Scan for the cell matching the given text and deliver its (X, Y) coordinate at center. 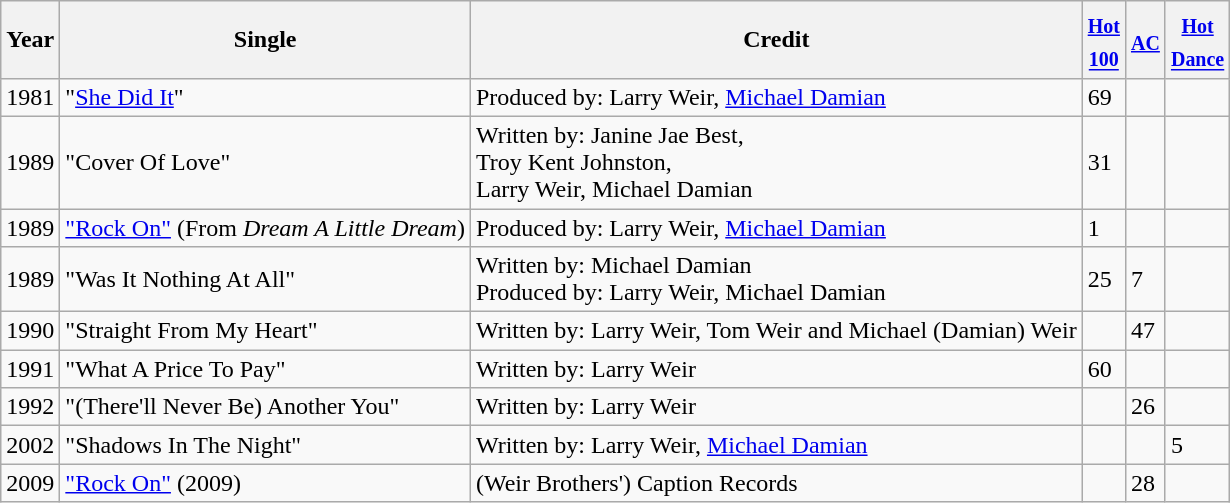
AC (1145, 40)
Written by: Janine Jae Best, Troy Kent Johnston, Larry Weir, Michael Damian (776, 162)
"Straight From My Heart" (266, 331)
"Was It Nothing At All" (266, 280)
1990 (30, 331)
"Rock On" (2009) (266, 483)
Hot 100 (1104, 40)
1 (1104, 227)
26 (1145, 407)
(Weir Brothers') Caption Records (776, 483)
60 (1104, 369)
1991 (30, 369)
1981 (30, 97)
"Cover Of Love" (266, 162)
31 (1104, 162)
"Rock On" (From Dream A Little Dream) (266, 227)
Written by: Larry Weir, Tom Weir and Michael (Damian) Weir (776, 331)
Written by: Michael Damian Produced by: Larry Weir, Michael Damian (776, 280)
Hot Dance (1197, 40)
2002 (30, 445)
47 (1145, 331)
5 (1197, 445)
Year (30, 40)
2009 (30, 483)
69 (1104, 97)
"Shadows In The Night" (266, 445)
7 (1145, 280)
Credit (776, 40)
25 (1104, 280)
"What A Price To Pay" (266, 369)
"She Did It" (266, 97)
"(There'll Never Be) Another You" (266, 407)
Single (266, 40)
Written by: Larry Weir, Michael Damian (776, 445)
28 (1145, 483)
1992 (30, 407)
